Locate the cell with the specified text and output its (X, Y) center coordinate. 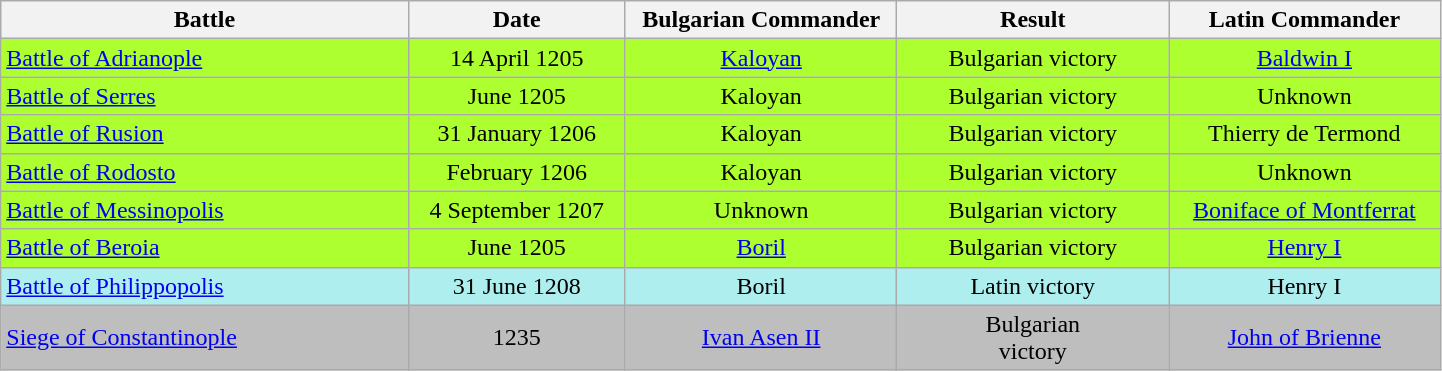
Battle of Serres (204, 96)
Battle of Rodosto (204, 172)
Battle of Adrianople (204, 58)
Battle (204, 20)
Battle of Messinopolis (204, 210)
Date (516, 20)
31 June 1208 (516, 286)
Siege of Constantinople (204, 338)
1235 (516, 338)
Thierry de Termond (1305, 134)
Battle of Beroia (204, 248)
4 September 1207 (516, 210)
Latin victory (1033, 286)
31 January 1206 (516, 134)
Baldwin I (1305, 58)
Latin Commander (1305, 20)
Bulgarianvictory (1033, 338)
14 April 1205 (516, 58)
Boniface of Montferrat (1305, 210)
Bulgarian Commander (761, 20)
Ivan Asen II (761, 338)
February 1206 (516, 172)
John of Brienne (1305, 338)
Result (1033, 20)
Battle of Philippopolis (204, 286)
Battle of Rusion (204, 134)
